Find where the given text appears and provide that cell's center as [x, y] coordinate. 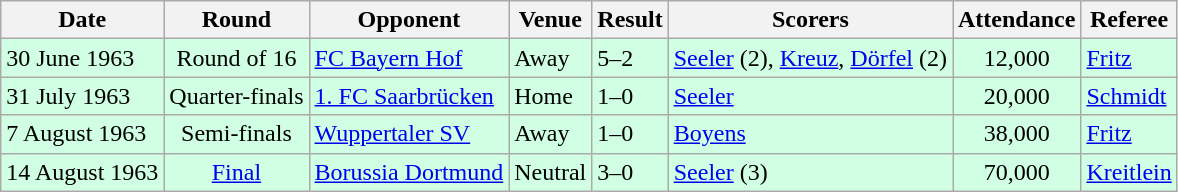
Wuppertaler SV [409, 134]
Venue [550, 20]
Borussia Dortmund [409, 172]
Kreitlein [1129, 172]
Boyens [810, 134]
Round of 16 [236, 58]
Attendance [1016, 20]
Date [82, 20]
Neutral [550, 172]
Scorers [810, 20]
Schmidt [1129, 96]
FC Bayern Hof [409, 58]
Final [236, 172]
38,000 [1016, 134]
Result [630, 20]
3–0 [630, 172]
7 August 1963 [82, 134]
1. FC Saarbrücken [409, 96]
Referee [1129, 20]
Opponent [409, 20]
Semi-finals [236, 134]
14 August 1963 [82, 172]
Seeler (2), Kreuz, Dörfel (2) [810, 58]
Quarter-finals [236, 96]
Seeler (3) [810, 172]
30 June 1963 [82, 58]
20,000 [1016, 96]
12,000 [1016, 58]
Round [236, 20]
Seeler [810, 96]
5–2 [630, 58]
Home [550, 96]
70,000 [1016, 172]
31 July 1963 [82, 96]
